Capture the cell that displays the provided text and extract its (X, Y) central coordinate. 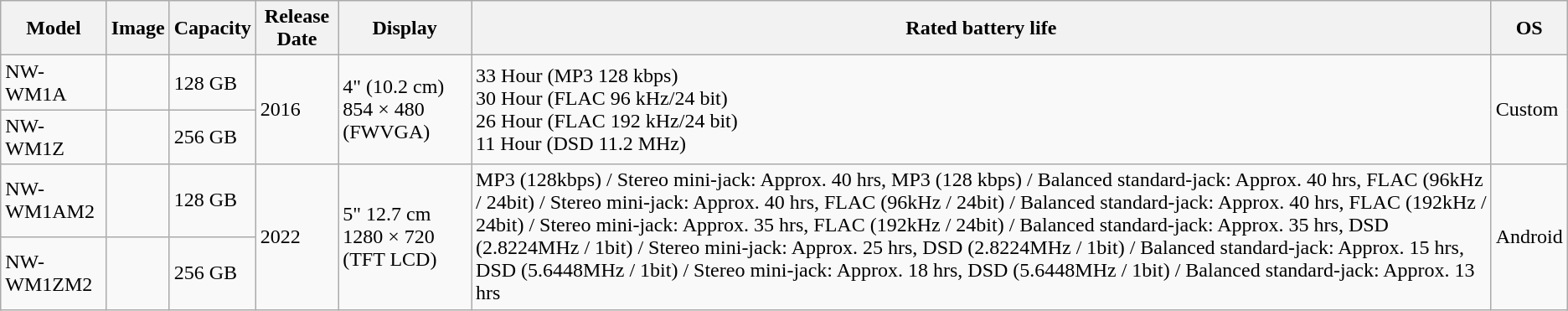
Display (405, 29)
Capacity (213, 29)
4" (10.2 cm) 854 × 480 (FWVGA) (405, 110)
Release Date (297, 29)
2016 (297, 110)
Image (137, 29)
NW-WM1AM2 (54, 201)
33 Hour (MP3 128 kbps)30 Hour (FLAC 96 kHz/24 bit)26 Hour (FLAC 192 kHz/24 bit)11 Hour (DSD 11.2 MHz) (982, 110)
Android (1529, 236)
5" 12.7 cm 1280 × 720 (TFT LCD) (405, 236)
NW-WM1A (54, 82)
NW-WM1Z (54, 137)
OS (1529, 29)
Rated battery life (982, 29)
2022 (297, 236)
Model (54, 29)
Custom (1529, 110)
NW-WM1ZM2 (54, 273)
